Return the (X, Y) coordinate for the center point of the cell that contains the specified text.  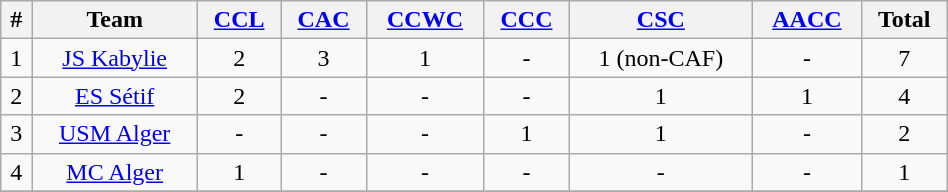
1 (non-CAF) (660, 58)
CCL (238, 20)
ES Sétif (114, 96)
CSC (660, 20)
# (16, 20)
USM Alger (114, 134)
MC Alger (114, 172)
CAC (324, 20)
7 (904, 58)
Total (904, 20)
CCWC (425, 20)
Team (114, 20)
CCC (526, 20)
JS Kabylie (114, 58)
AACC (808, 20)
